Scan for the cell matching the given text and deliver its (x, y) coordinate at center. 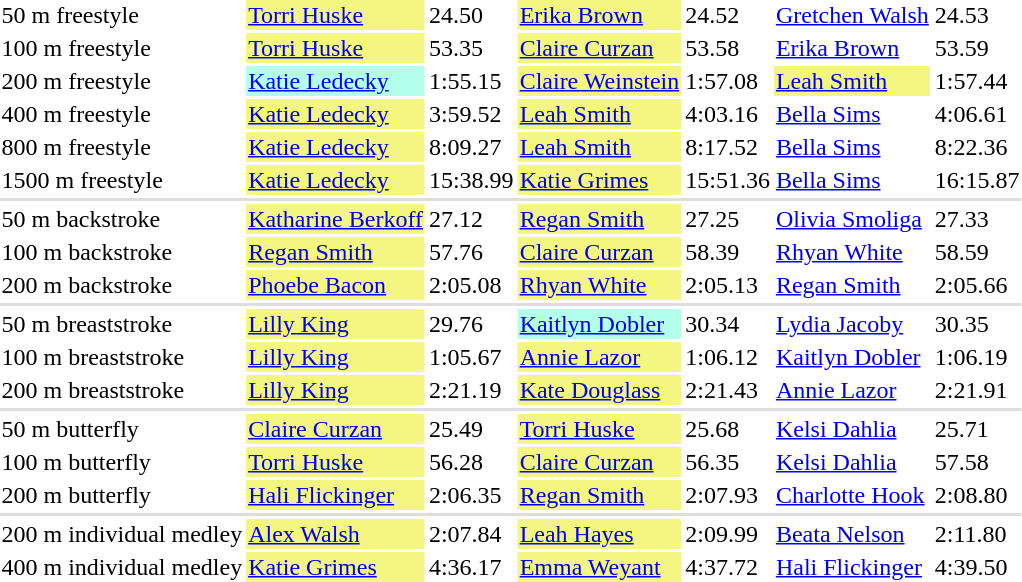
100 m backstroke (122, 252)
8:09.27 (471, 147)
56.28 (471, 462)
Leah Hayes (600, 534)
2:07.93 (728, 495)
4:03.16 (728, 114)
100 m breaststroke (122, 357)
2:21.19 (471, 390)
53.59 (977, 48)
29.76 (471, 324)
2:09.99 (728, 534)
25.68 (728, 429)
24.50 (471, 15)
50 m butterfly (122, 429)
Gretchen Walsh (852, 15)
8:17.52 (728, 147)
50 m freestyle (122, 15)
4:06.61 (977, 114)
2:11.80 (977, 534)
16:15.87 (977, 180)
100 m freestyle (122, 48)
Kate Douglass (600, 390)
Lydia Jacoby (852, 324)
Alex Walsh (336, 534)
1:06.19 (977, 357)
200 m individual medley (122, 534)
Charlotte Hook (852, 495)
30.34 (728, 324)
2:21.91 (977, 390)
Emma Weyant (600, 567)
Phoebe Bacon (336, 285)
58.59 (977, 252)
100 m butterfly (122, 462)
53.35 (471, 48)
1:57.44 (977, 81)
2:08.80 (977, 495)
25.71 (977, 429)
58.39 (728, 252)
2:21.43 (728, 390)
200 m freestyle (122, 81)
15:51.36 (728, 180)
24.52 (728, 15)
4:37.72 (728, 567)
53.58 (728, 48)
4:36.17 (471, 567)
25.49 (471, 429)
2:05.13 (728, 285)
8:22.36 (977, 147)
15:38.99 (471, 180)
Olivia Smoliga (852, 219)
27.25 (728, 219)
200 m breaststroke (122, 390)
50 m breaststroke (122, 324)
57.58 (977, 462)
1:06.12 (728, 357)
27.33 (977, 219)
24.53 (977, 15)
56.35 (728, 462)
57.76 (471, 252)
4:39.50 (977, 567)
2:06.35 (471, 495)
1:55.15 (471, 81)
Claire Weinstein (600, 81)
2:05.08 (471, 285)
1:57.08 (728, 81)
Beata Nelson (852, 534)
200 m butterfly (122, 495)
Katharine Berkoff (336, 219)
2:05.66 (977, 285)
27.12 (471, 219)
30.35 (977, 324)
800 m freestyle (122, 147)
200 m backstroke (122, 285)
2:07.84 (471, 534)
3:59.52 (471, 114)
50 m backstroke (122, 219)
1:05.67 (471, 357)
400 m freestyle (122, 114)
400 m individual medley (122, 567)
1500 m freestyle (122, 180)
